Return the [X, Y] coordinate for the center point of the cell that contains the specified text.  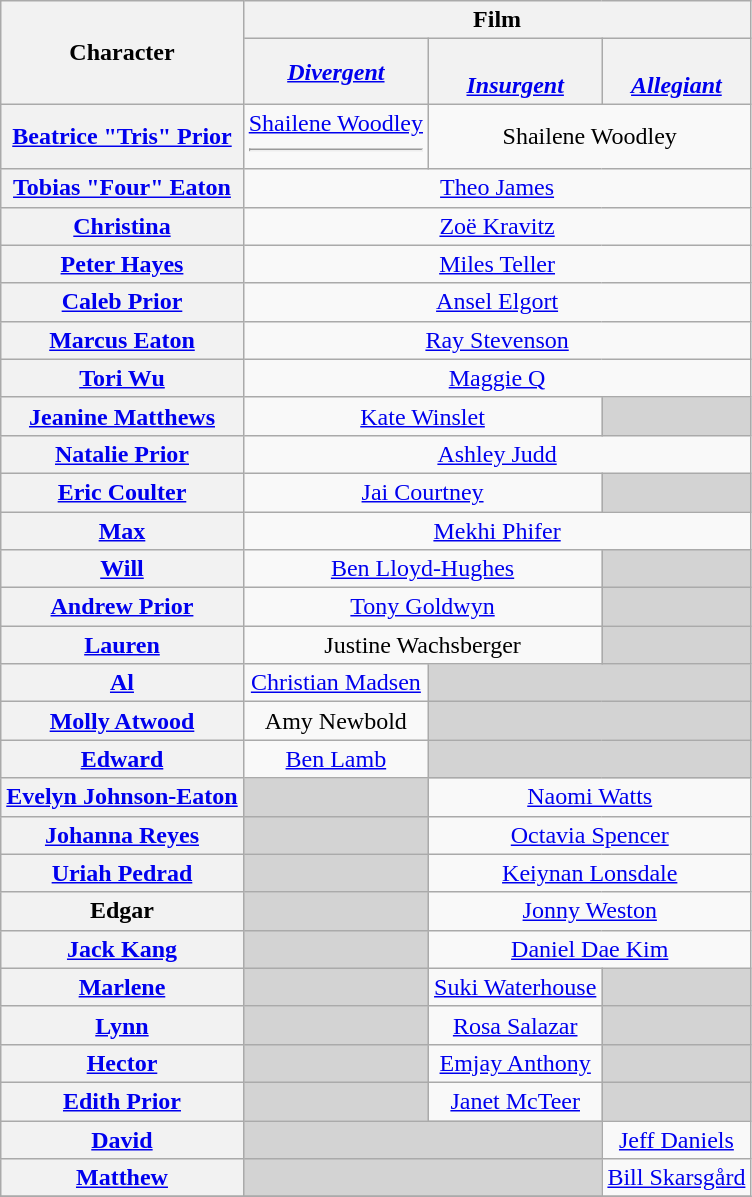
Amy Newbold [336, 721]
Emjay Anthony [516, 1063]
Peter Hayes [122, 264]
Jeanine Matthews [122, 416]
Jai Courtney [422, 492]
Matthew [122, 1178]
Jack Kang [122, 949]
Edith Prior [122, 1101]
Evelyn Johnson-Eaton [122, 797]
Jonny Weston [590, 911]
Justine Wachsberger [422, 645]
Ben Lamb [336, 759]
Christian Madsen [336, 683]
Eric Coulter [122, 492]
Janet McTeer [516, 1101]
Andrew Prior [122, 607]
Christina [122, 226]
Suki Waterhouse [516, 987]
Allegiant [676, 72]
Marcus Eaton [122, 340]
Divergent [336, 72]
Character [122, 52]
Uriah Pedrad [122, 873]
Max [122, 531]
Beatrice "Tris" Prior [122, 136]
Marlene [122, 987]
Jeff Daniels [676, 1139]
Maggie Q [497, 378]
Lynn [122, 1025]
Bill Skarsgård [676, 1178]
Keiynan Lonsdale [590, 873]
Mekhi Phifer [497, 531]
Kate Winslet [422, 416]
Miles Teller [497, 264]
Ben Lloyd-Hughes [422, 569]
David [122, 1139]
Insurgent [516, 72]
Tobias "Four" Eaton [122, 188]
Al [122, 683]
Tori Wu [122, 378]
Johanna Reyes [122, 835]
Edgar [122, 911]
Daniel Dae Kim [590, 949]
Rosa Salazar [516, 1025]
Will [122, 569]
Zoë Kravitz [497, 226]
Edward [122, 759]
Ansel Elgort [497, 302]
Ashley Judd [497, 454]
Octavia Spencer [590, 835]
Natalie Prior [122, 454]
Ray Stevenson [497, 340]
Lauren [122, 645]
Film [497, 20]
Molly Atwood [122, 721]
Hector [122, 1063]
Theo James [497, 188]
Caleb Prior [122, 302]
Tony Goldwyn [422, 607]
Naomi Watts [590, 797]
